Locate the cell with the specified text and output its (X, Y) center coordinate. 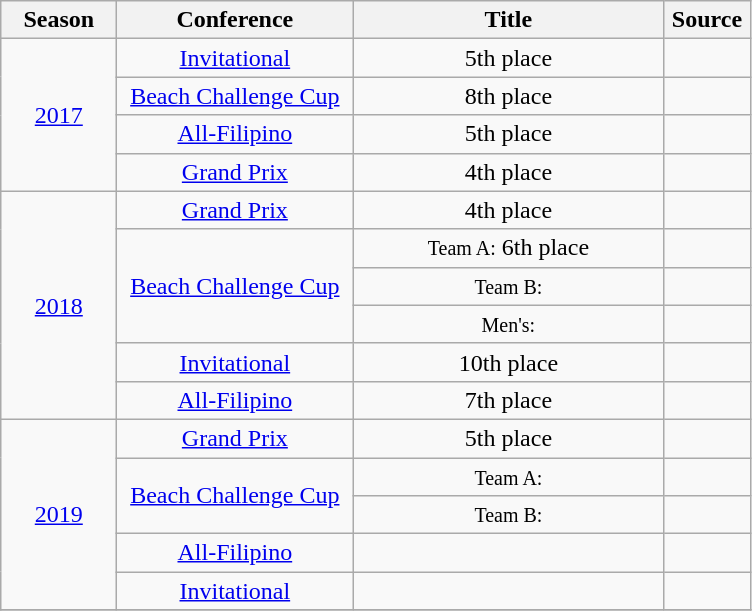
Team A: (508, 477)
Team A: 6th place (508, 248)
2017 (59, 115)
Title (508, 20)
10th place (508, 362)
Men's: (508, 324)
Conference (235, 20)
2019 (59, 514)
Season (59, 20)
7th place (508, 400)
2018 (59, 305)
Source (707, 20)
8th place (508, 96)
